From the cell containing the given text, extract its center point as [X, Y] coordinate. 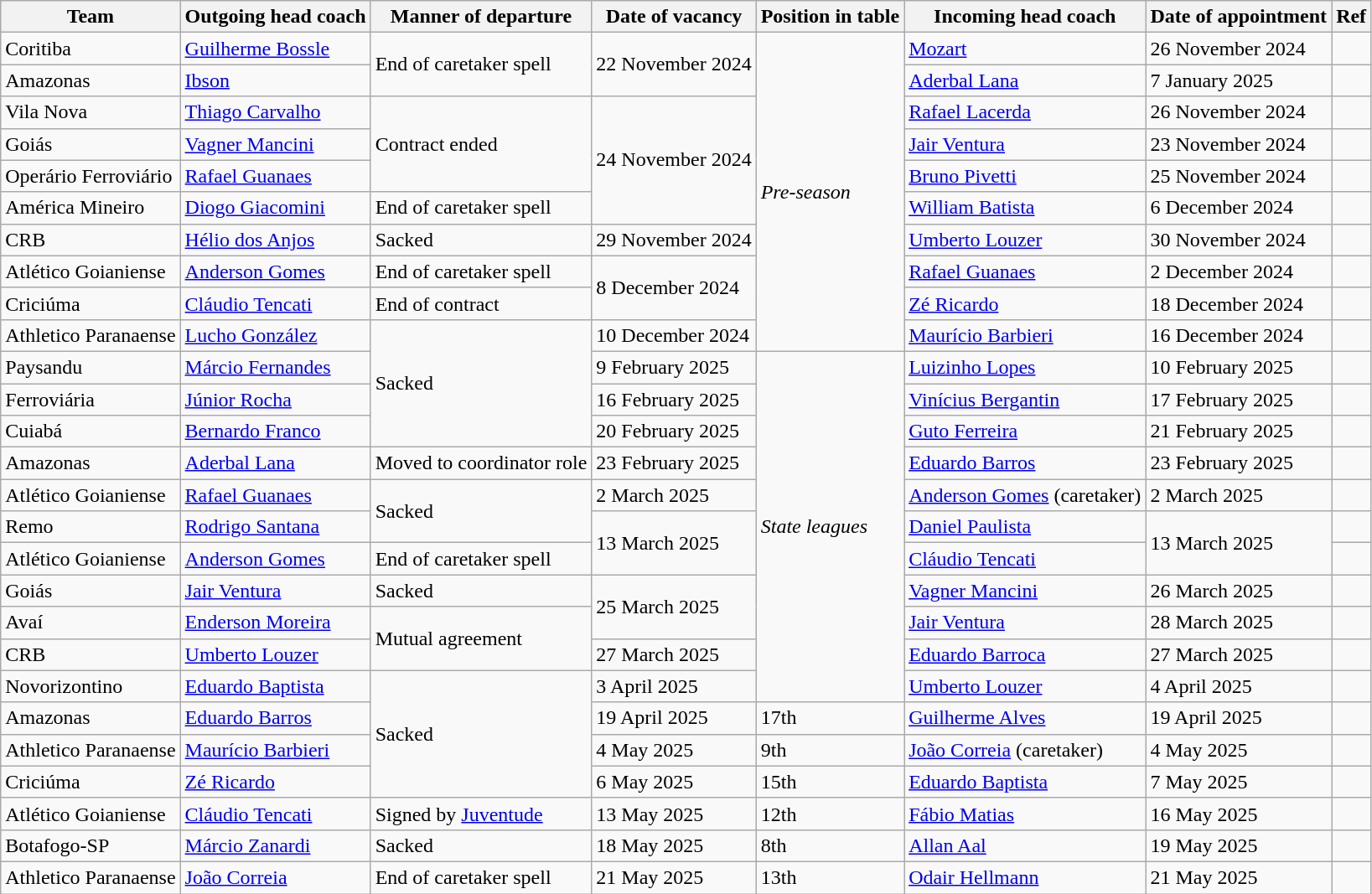
Pre-season [830, 193]
Bernardo Franco [275, 431]
Coritiba [91, 49]
Manner of departure [481, 17]
State leagues [830, 526]
8 December 2024 [674, 287]
Novorizontino [91, 686]
Paysandu [91, 367]
Fábio Matias [1025, 814]
Contract ended [481, 144]
9 February 2025 [674, 367]
6 December 2024 [1239, 208]
América Mineiro [91, 208]
Anderson Gomes (caretaker) [1025, 495]
João Correia (caretaker) [1025, 750]
Guilherme Alves [1025, 718]
Avaí [91, 623]
Operário Ferroviário [91, 176]
Allan Aal [1025, 845]
23 November 2024 [1239, 144]
12th [830, 814]
Ref [1351, 17]
Outgoing head coach [275, 17]
Mutual agreement [481, 638]
William Batista [1025, 208]
Position in table [830, 17]
10 December 2024 [674, 335]
Lucho González [275, 335]
Moved to coordinator role [481, 463]
Rodrigo Santana [275, 527]
Signed by Juventude [481, 814]
24 November 2024 [674, 160]
25 March 2025 [674, 607]
30 November 2024 [1239, 240]
3 April 2025 [674, 686]
7 May 2025 [1239, 782]
Cuiabá [91, 431]
19 May 2025 [1239, 845]
Ferroviária [91, 400]
25 November 2024 [1239, 176]
Bruno Pivetti [1025, 176]
2 December 2024 [1239, 271]
16 December 2024 [1239, 335]
4 April 2025 [1239, 686]
13 May 2025 [674, 814]
Odair Hellmann [1025, 877]
Mozart [1025, 49]
Vila Nova [91, 112]
Júnior Rocha [275, 400]
18 December 2024 [1239, 303]
Ibson [275, 80]
18 May 2025 [674, 845]
13th [830, 877]
Guto Ferreira [1025, 431]
Márcio Fernandes [275, 367]
6 May 2025 [674, 782]
Vinícius Bergantin [1025, 400]
29 November 2024 [674, 240]
8th [830, 845]
Luizinho Lopes [1025, 367]
21 February 2025 [1239, 431]
Márcio Zanardi [275, 845]
20 February 2025 [674, 431]
Date of appointment [1239, 17]
Daniel Paulista [1025, 527]
Guilherme Bossle [275, 49]
16 May 2025 [1239, 814]
Enderson Moreira [275, 623]
End of contract [481, 303]
Rafael Lacerda [1025, 112]
Incoming head coach [1025, 17]
Team [91, 17]
7 January 2025 [1239, 80]
Eduardo Barroca [1025, 654]
Thiago Carvalho [275, 112]
9th [830, 750]
17 February 2025 [1239, 400]
Hélio dos Anjos [275, 240]
28 March 2025 [1239, 623]
Botafogo-SP [91, 845]
22 November 2024 [674, 65]
Date of vacancy [674, 17]
10 February 2025 [1239, 367]
17th [830, 718]
Diogo Giacomini [275, 208]
João Correia [275, 877]
26 March 2025 [1239, 591]
16 February 2025 [674, 400]
15th [830, 782]
Remo [91, 527]
